Return [X, Y] of the center of cell containing provided text 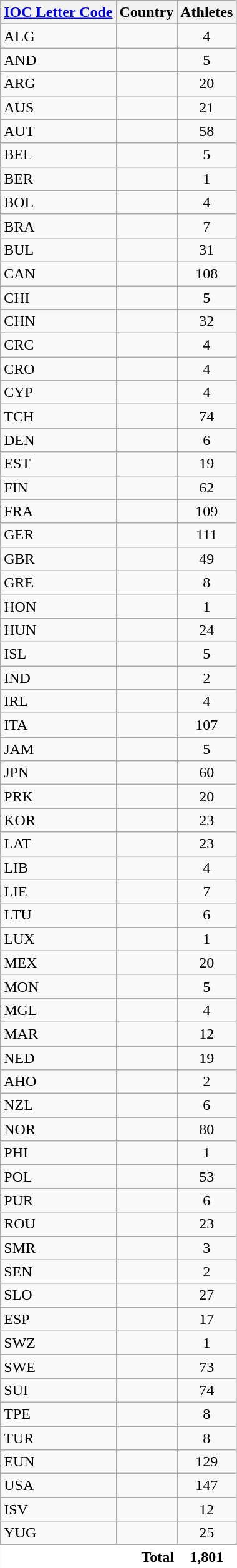
USA [59, 1486]
IRL [59, 702]
HON [59, 606]
BOL [59, 202]
TUR [59, 1438]
107 [207, 725]
SWZ [59, 1343]
Total [89, 1557]
CAN [59, 273]
SUI [59, 1390]
1,801 [207, 1557]
AHO [59, 1082]
80 [207, 1129]
129 [207, 1462]
25 [207, 1533]
3 [207, 1248]
27 [207, 1295]
BEL [59, 155]
LIE [59, 891]
EUN [59, 1462]
62 [207, 488]
LUX [59, 939]
NED [59, 1058]
58 [207, 131]
MGL [59, 1010]
ISV [59, 1509]
73 [207, 1366]
17 [207, 1319]
FIN [59, 488]
AUT [59, 131]
IOC Letter Code [59, 12]
MAR [59, 1034]
32 [207, 321]
LTU [59, 915]
24 [207, 630]
LIB [59, 868]
TPE [59, 1414]
147 [207, 1486]
KOR [59, 820]
CHN [59, 321]
MEX [59, 963]
AND [59, 60]
CYP [59, 393]
CHI [59, 298]
AUS [59, 107]
BRA [59, 226]
ISL [59, 654]
IND [59, 677]
NZL [59, 1105]
POL [59, 1177]
Athletes [207, 12]
53 [207, 1177]
ALG [59, 36]
49 [207, 559]
GBR [59, 559]
SMR [59, 1248]
EST [59, 464]
SEN [59, 1272]
CRO [59, 369]
PHI [59, 1153]
LAT [59, 844]
108 [207, 273]
HUN [59, 630]
YUG [59, 1533]
FRA [59, 511]
109 [207, 511]
ESP [59, 1319]
Country [147, 12]
DEN [59, 440]
21 [207, 107]
ROU [59, 1224]
SLO [59, 1295]
PRK [59, 796]
JPN [59, 773]
SWE [59, 1366]
TCH [59, 416]
BER [59, 179]
CRC [59, 345]
MON [59, 986]
60 [207, 773]
ITA [59, 725]
PUR [59, 1200]
NOR [59, 1129]
31 [207, 250]
BUL [59, 250]
GRE [59, 582]
JAM [59, 749]
ARG [59, 84]
GER [59, 535]
111 [207, 535]
